Locate the cell with the specified text and output its [x, y] center coordinate. 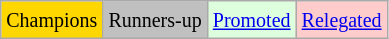
Champions [52, 20]
Promoted [252, 20]
Relegated [342, 20]
Runners-up [155, 20]
